Pinpoint the cell where the given text exists, returning its (X, Y) midpoint coordinate. 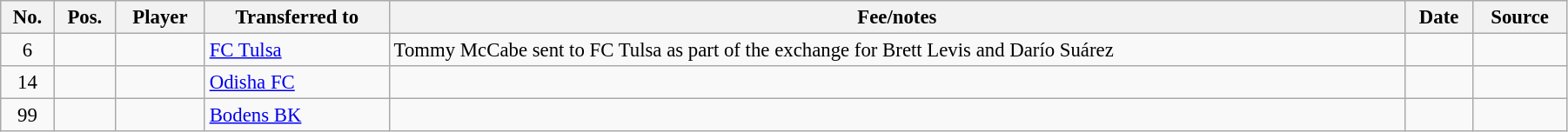
Source (1520, 17)
FC Tulsa (297, 50)
Odisha FC (297, 82)
Date (1439, 17)
No. (28, 17)
Tommy McCabe sent to FC Tulsa as part of the exchange for Brett Levis and Darío Suárez (896, 50)
Pos. (84, 17)
6 (28, 50)
Transferred to (297, 17)
Fee/notes (896, 17)
14 (28, 82)
Bodens BK (297, 115)
99 (28, 115)
Player (160, 17)
